For the text-containing cell, return its midpoint in [X, Y] coordinate format. 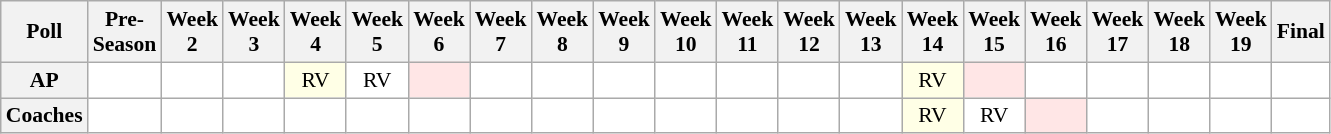
Week8 [562, 32]
Week14 [933, 32]
Week11 [748, 32]
Week15 [994, 32]
Week6 [439, 32]
Pre-Season [125, 32]
Week12 [809, 32]
Coaches [44, 116]
Week19 [1241, 32]
Week17 [1118, 32]
Week7 [501, 32]
AP [44, 80]
Week2 [192, 32]
Poll [44, 32]
Week5 [377, 32]
Week4 [316, 32]
Week13 [871, 32]
Week16 [1056, 32]
Week10 [686, 32]
Week18 [1179, 32]
Week3 [254, 32]
Week9 [624, 32]
Final [1301, 32]
